Find where the given text appears and provide that cell's center as [X, Y] coordinate. 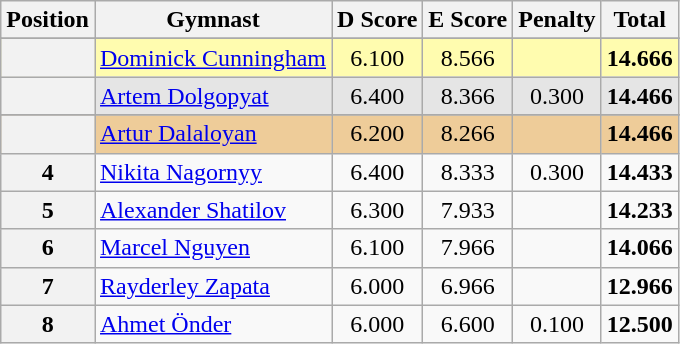
Penalty [557, 20]
8.366 [468, 96]
5 [48, 210]
7.966 [468, 248]
6 [48, 248]
8.566 [468, 58]
Dominick Cunningham [212, 58]
Marcel Nguyen [212, 248]
Artur Dalaloyan [212, 134]
E Score [468, 20]
Ahmet Önder [212, 324]
14.066 [640, 248]
14.433 [640, 172]
12.500 [640, 324]
Rayderley Zapata [212, 286]
14.233 [640, 210]
8.266 [468, 134]
6.966 [468, 286]
14.666 [640, 58]
Position [48, 20]
6.200 [378, 134]
Artem Dolgopyat [212, 96]
Gymnast [212, 20]
D Score [378, 20]
7.933 [468, 210]
Alexander Shatilov [212, 210]
6.300 [378, 210]
8.333 [468, 172]
4 [48, 172]
Nikita Nagornyy [212, 172]
6.600 [468, 324]
7 [48, 286]
Total [640, 20]
0.100 [557, 324]
12.966 [640, 286]
8 [48, 324]
